Extract the (x, y) coordinate from the center of the cell holding the provided text.  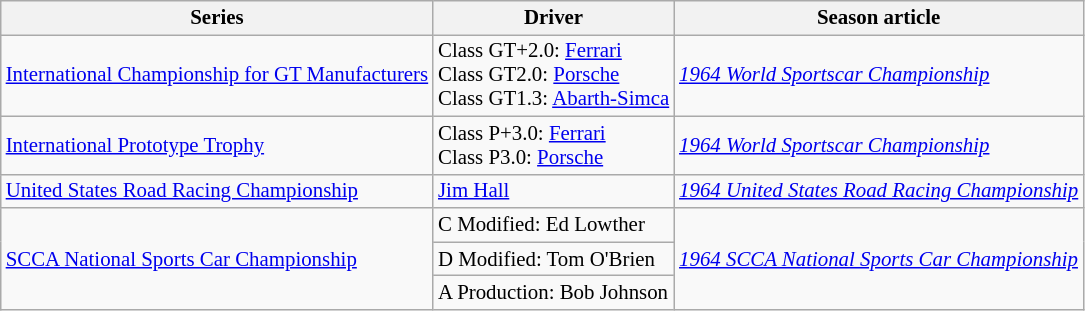
International Prototype Trophy (217, 145)
1964 United States Road Racing Championship (878, 191)
A Production: Bob Johnson (554, 293)
Driver (554, 18)
International Championship for GT Manufacturers (217, 75)
1964 SCCA National Sports Car Championship (878, 259)
Class P+3.0: Ferrari Class P3.0: Porsche (554, 145)
D Modified: Tom O'Brien (554, 259)
Jim Hall (554, 191)
C Modified: Ed Lowther (554, 225)
United States Road Racing Championship (217, 191)
Class GT+2.0: Ferrari Class GT2.0: Porsche Class GT1.3: Abarth-Simca (554, 75)
SCCA National Sports Car Championship (217, 259)
Season article (878, 18)
Series (217, 18)
